Output the (x, y) coordinate of the center of the cell containing the given text.  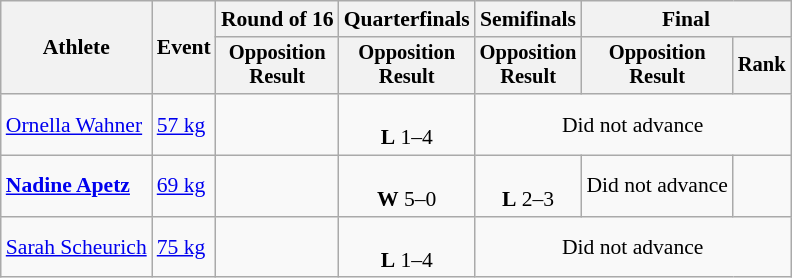
Round of 16 (278, 19)
Nadine Apetz (76, 186)
Final (686, 19)
Quarterfinals (407, 19)
Sarah Scheurich (76, 248)
Event (184, 48)
Athlete (76, 48)
75 kg (184, 248)
Semifinals (528, 19)
69 kg (184, 186)
L 2–3 (528, 186)
Rank (762, 66)
57 kg (184, 124)
W 5–0 (407, 186)
Ornella Wahner (76, 124)
